Identify which cell holds the provided text, then report its (x, y) central coordinate. 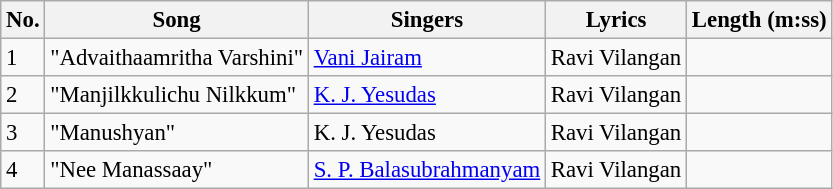
"Nee Manassaay" (177, 170)
Singers (426, 20)
Lyrics (616, 20)
Length (m:ss) (760, 20)
"Manushyan" (177, 133)
"Manjilkkulichu Nilkkum" (177, 95)
4 (23, 170)
Vani Jairam (426, 58)
2 (23, 95)
S. P. Balasubrahmanyam (426, 170)
3 (23, 133)
No. (23, 20)
"Advaithaamritha Varshini" (177, 58)
Song (177, 20)
1 (23, 58)
